Capture the cell that displays the provided text and extract its (x, y) central coordinate. 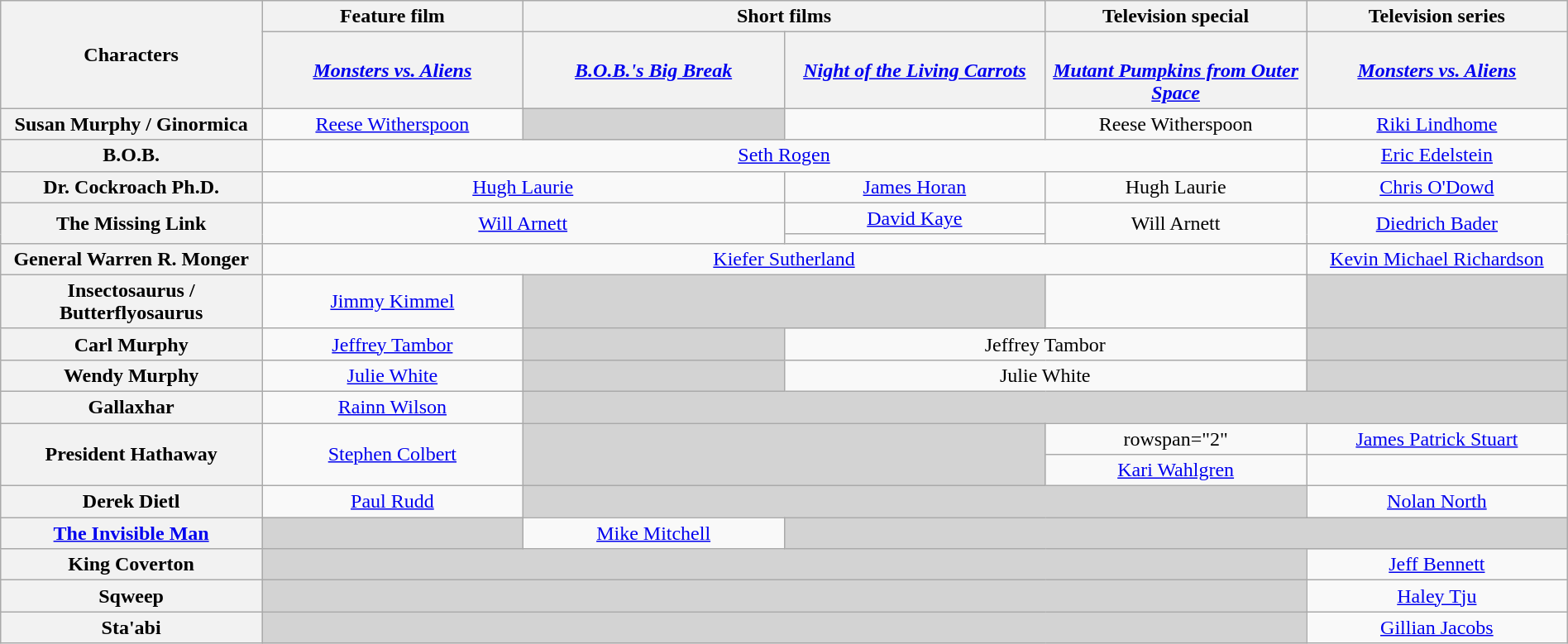
rowspan="2" (1176, 439)
Paul Rudd (392, 502)
Dr. Cockroach Ph.D. (131, 187)
Sqweep (131, 596)
The Invisible Man (131, 533)
Susan Murphy / Ginormica (131, 124)
Short films (784, 17)
King Coverton (131, 565)
The Missing Link (131, 223)
Eric Edelstein (1437, 155)
Night of the Living Carrots (915, 70)
President Hathaway (131, 455)
Kari Wahlgren (1176, 470)
Nolan North (1437, 502)
David Kaye (915, 218)
Wendy Murphy (131, 375)
Riki Lindhome (1437, 124)
Derek Dietl (131, 502)
Haley Tju (1437, 596)
General Warren R. Monger (131, 259)
Characters (131, 55)
Rainn Wilson (392, 407)
Carl Murphy (131, 344)
Gillian Jacobs (1437, 627)
Television special (1176, 17)
Television series (1437, 17)
Kevin Michael Richardson (1437, 259)
Kiefer Sutherland (784, 259)
Diedrich Bader (1437, 223)
Chris O'Dowd (1437, 187)
Stephen Colbert (392, 455)
Feature film (392, 17)
Seth Rogen (784, 155)
Insectosaurus / Butterflyosaurus (131, 301)
B.O.B.'s Big Break (653, 70)
James Horan (915, 187)
Mike Mitchell (653, 533)
Gallaxhar (131, 407)
B.O.B. (131, 155)
James Patrick Stuart (1437, 439)
Sta'abi (131, 627)
Jeff Bennett (1437, 565)
Jimmy Kimmel (392, 301)
Mutant Pumpkins from Outer Space (1176, 70)
